Return the (X, Y) coordinate for the center point of the cell that contains the specified text.  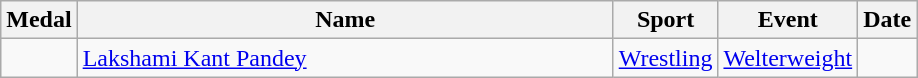
Lakshami Kant Pandey (345, 58)
Date (888, 20)
Sport (666, 20)
Medal (39, 20)
Wrestling (666, 58)
Name (345, 20)
Event (788, 20)
Welterweight (788, 58)
